Locate the cell with the specified text and output its [X, Y] center coordinate. 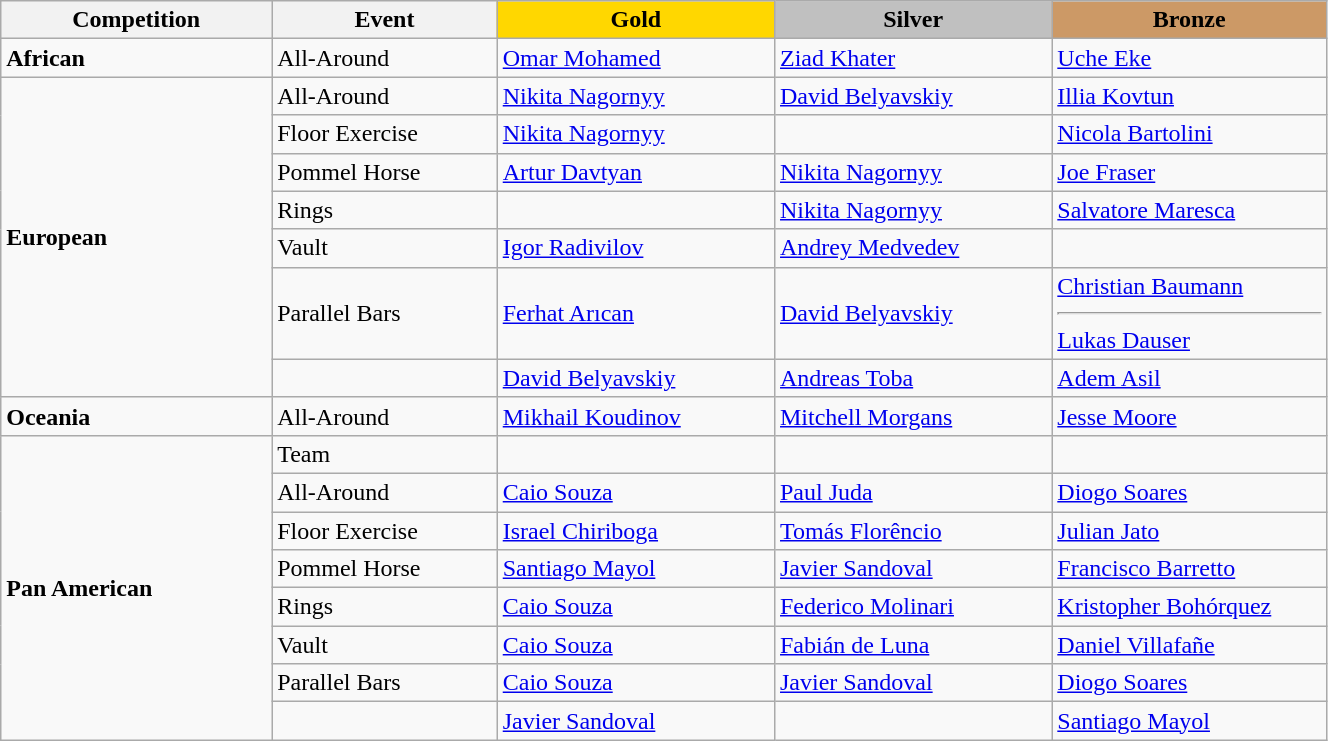
Ziad Khater [912, 58]
Nicola Bartolini [1190, 134]
Federico Molinari [912, 607]
Gold [636, 20]
Igor Radivilov [636, 248]
Fabián de Luna [912, 645]
Silver [912, 20]
Event [385, 20]
Mikhail Koudinov [636, 416]
European [136, 237]
Team [385, 454]
Illia Kovtun [1190, 96]
Paul Juda [912, 492]
Ferhat Arıcan [636, 313]
Uche Eke [1190, 58]
Pan American [136, 587]
Omar Mohamed [636, 58]
African [136, 58]
Competition [136, 20]
Julian Jato [1190, 531]
Salvatore Maresca [1190, 210]
Israel Chiriboga [636, 531]
Jesse Moore [1190, 416]
Andreas Toba [912, 378]
Oceania [136, 416]
Adem Asil [1190, 378]
Francisco Barretto [1190, 569]
Christian Baumann Lukas Dauser [1190, 313]
Artur Davtyan [636, 172]
Kristopher Bohórquez [1190, 607]
Daniel Villafañe [1190, 645]
Joe Fraser [1190, 172]
Bronze [1190, 20]
Andrey Medvedev [912, 248]
Mitchell Morgans [912, 416]
Tomás Florêncio [912, 531]
